Search for the cell housing the specified text and yield its [X, Y] center coordinate. 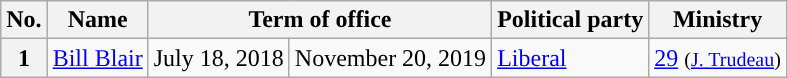
July 18, 2018 [218, 58]
Bill Blair [98, 58]
Name [98, 20]
No. [24, 20]
Liberal [570, 58]
Term of office [320, 20]
1 [24, 58]
29 (J. Trudeau) [718, 58]
Ministry [718, 20]
Political party [570, 20]
November 20, 2019 [390, 58]
